Capture the cell that displays the provided text and extract its [x, y] central coordinate. 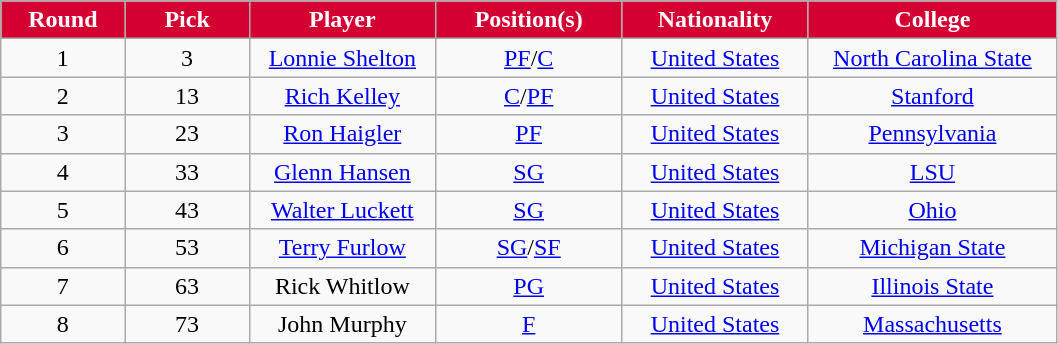
23 [187, 134]
5 [63, 210]
63 [187, 286]
4 [63, 172]
8 [63, 324]
Walter Luckett [342, 210]
13 [187, 96]
North Carolina State [932, 58]
Pennsylvania [932, 134]
1 [63, 58]
LSU [932, 172]
43 [187, 210]
SG/SF [529, 248]
Ohio [932, 210]
Stanford [932, 96]
Pick [187, 20]
Terry Furlow [342, 248]
53 [187, 248]
Player [342, 20]
6 [63, 248]
John Murphy [342, 324]
Rich Kelley [342, 96]
Massachusetts [932, 324]
Round [63, 20]
Lonnie Shelton [342, 58]
Nationality [715, 20]
C/PF [529, 96]
Ron Haigler [342, 134]
PF [529, 134]
F [529, 324]
Michigan State [932, 248]
College [932, 20]
Glenn Hansen [342, 172]
Illinois State [932, 286]
33 [187, 172]
7 [63, 286]
PF/C [529, 58]
PG [529, 286]
Rick Whitlow [342, 286]
Position(s) [529, 20]
73 [187, 324]
2 [63, 96]
